Detect which cell encompasses the target text, then output its (x, y) center coordinate. 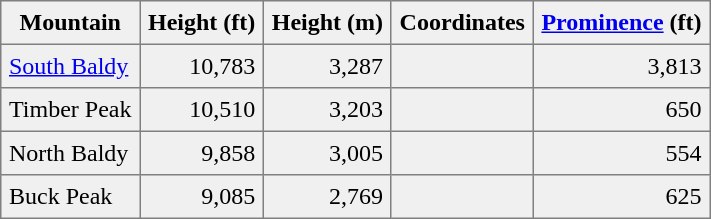
Height (m) (328, 23)
2,769 (328, 197)
554 (622, 153)
Height (ft) (202, 23)
10,510 (202, 110)
3,287 (328, 66)
Timber Peak (70, 110)
3,203 (328, 110)
9,858 (202, 153)
Prominence (ft) (622, 23)
625 (622, 197)
Mountain (70, 23)
Coordinates (462, 23)
10,783 (202, 66)
North Baldy (70, 153)
South Baldy (70, 66)
9,085 (202, 197)
3,005 (328, 153)
Buck Peak (70, 197)
3,813 (622, 66)
650 (622, 110)
